For the text-containing cell, return its midpoint in (X, Y) coordinate format. 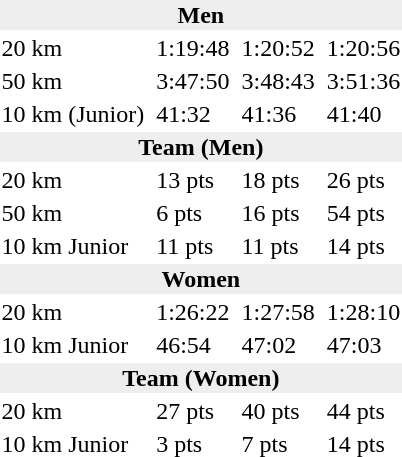
6 pts (193, 213)
1:20:52 (278, 48)
10 km (Junior) (73, 114)
Team (Women) (201, 378)
Women (201, 279)
1:26:22 (193, 312)
18 pts (278, 180)
3:47:50 (193, 81)
3:51:36 (363, 81)
54 pts (363, 213)
41:40 (363, 114)
Men (201, 15)
44 pts (363, 411)
16 pts (278, 213)
47:02 (278, 345)
40 pts (278, 411)
26 pts (363, 180)
3:48:43 (278, 81)
41:32 (193, 114)
27 pts (193, 411)
46:54 (193, 345)
1:20:56 (363, 48)
13 pts (193, 180)
Team (Men) (201, 147)
47:03 (363, 345)
1:27:58 (278, 312)
1:19:48 (193, 48)
14 pts (363, 246)
1:28:10 (363, 312)
41:36 (278, 114)
